Determine the [x, y] coordinate at the center of the cell enclosing the given text.  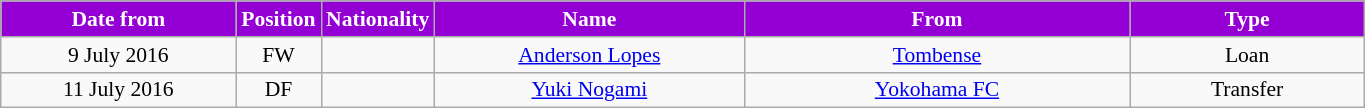
Name [589, 19]
Position [278, 19]
FW [278, 55]
Transfer [1248, 90]
Anderson Lopes [589, 55]
11 July 2016 [118, 90]
DF [278, 90]
Type [1248, 19]
9 July 2016 [118, 55]
Yuki Nogami [589, 90]
From [936, 19]
Loan [1248, 55]
Tombense [936, 55]
Nationality [378, 19]
Yokohama FC [936, 90]
Date from [118, 19]
